Output the (x, y) coordinate of the center of the cell containing the given text.  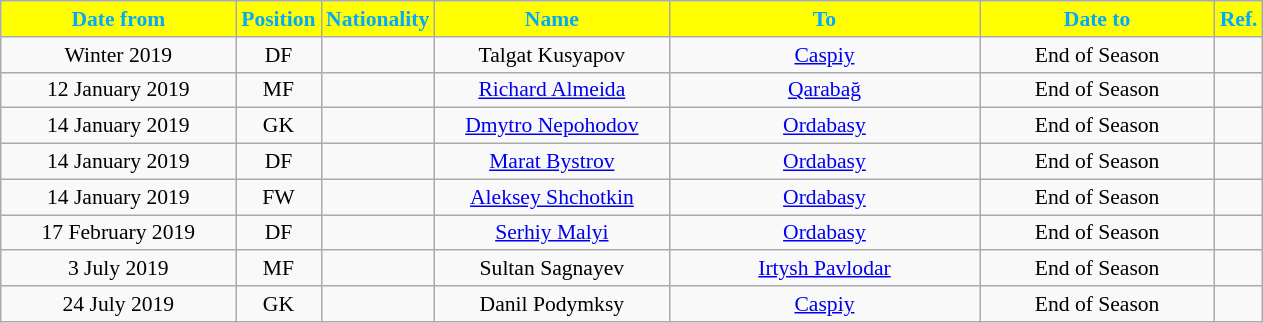
Danil Podymksy (552, 304)
Dmytro Nepohodov (552, 126)
Aleksey Shchotkin (552, 197)
Name (552, 19)
12 January 2019 (118, 90)
Qarabağ (824, 90)
To (824, 19)
24 July 2019 (118, 304)
Position (278, 19)
Talgat Kusyapov (552, 55)
Irtysh Pavlodar (824, 269)
Date to (1098, 19)
Winter 2019 (118, 55)
3 July 2019 (118, 269)
Nationality (378, 19)
FW (278, 197)
Sultan Sagnayev (552, 269)
Date from (118, 19)
Marat Bystrov (552, 162)
Ref. (1239, 19)
Serhiy Malyi (552, 233)
Richard Almeida (552, 90)
17 February 2019 (118, 233)
